Search for the cell housing the specified text and yield its [x, y] center coordinate. 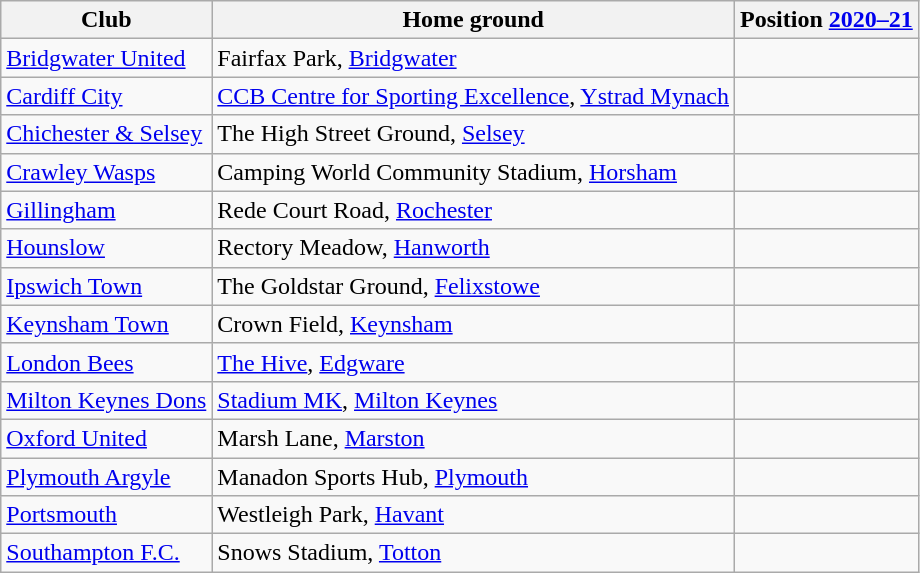
Southampton F.C. [106, 553]
Crawley Wasps [106, 172]
Camping World Community Stadium, Horsham [474, 172]
Marsh Lane, Marston [474, 438]
Gillingham [106, 210]
Chichester & Selsey [106, 134]
Snows Stadium, Totton [474, 553]
London Bees [106, 362]
Fairfax Park, Bridgwater [474, 58]
Bridgwater United [106, 58]
The Goldstar Ground, Felixstowe [474, 286]
Stadium MK, Milton Keynes [474, 400]
Hounslow [106, 248]
Keynsham Town [106, 324]
Portsmouth [106, 515]
Ipswich Town [106, 286]
The Hive, Edgware [474, 362]
Position 2020–21 [827, 20]
Milton Keynes Dons [106, 400]
Manadon Sports Hub, Plymouth [474, 477]
Plymouth Argyle [106, 477]
Westleigh Park, Havant [474, 515]
Rede Court Road, Rochester [474, 210]
Oxford United [106, 438]
Cardiff City [106, 96]
The High Street Ground, Selsey [474, 134]
Club [106, 20]
Crown Field, Keynsham [474, 324]
Home ground [474, 20]
CCB Centre for Sporting Excellence, Ystrad Mynach [474, 96]
Rectory Meadow, Hanworth [474, 248]
